Capture the cell that displays the provided text and extract its [X, Y] central coordinate. 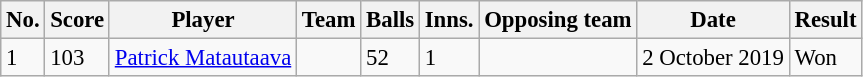
2 October 2019 [713, 58]
No. [23, 20]
Inns. [448, 20]
Won [826, 58]
Score [78, 20]
Date [713, 20]
Opposing team [558, 20]
Balls [390, 20]
Player [202, 20]
Team [329, 20]
Patrick Matautaava [202, 58]
103 [78, 58]
Result [826, 20]
52 [390, 58]
